Search for the cell housing the specified text and yield its [X, Y] center coordinate. 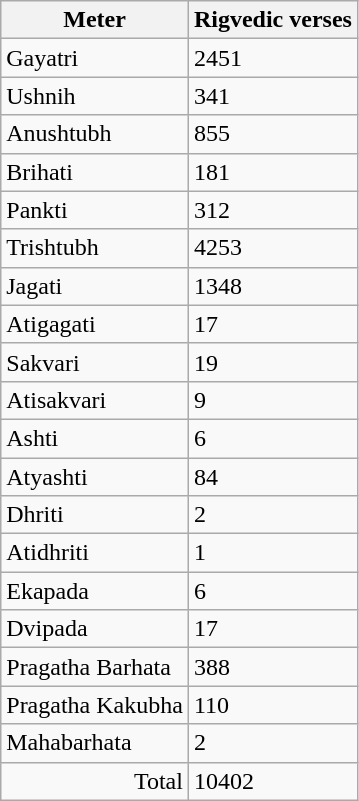
388 [272, 667]
Pragatha Kakubha [95, 705]
312 [272, 210]
Gayatri [95, 58]
Ushnih [95, 96]
Atisakvari [95, 400]
Pragatha Barhata [95, 667]
Dvipada [95, 629]
Atigagati [95, 324]
Mahabarhata [95, 743]
4253 [272, 248]
Jagati [95, 286]
2451 [272, 58]
Pankti [95, 210]
Trishtubh [95, 248]
Ekapada [95, 591]
Sakvari [95, 362]
1348 [272, 286]
181 [272, 172]
110 [272, 705]
Brihati [95, 172]
19 [272, 362]
Ashti [95, 438]
84 [272, 477]
1 [272, 553]
855 [272, 134]
Rigvedic verses [272, 20]
341 [272, 96]
Dhriti [95, 515]
Meter [95, 20]
Atyashti [95, 477]
9 [272, 400]
Atidhriti [95, 553]
10402 [272, 781]
Anushtubh [95, 134]
Total [95, 781]
